Capture the cell that displays the provided text and extract its [x, y] central coordinate. 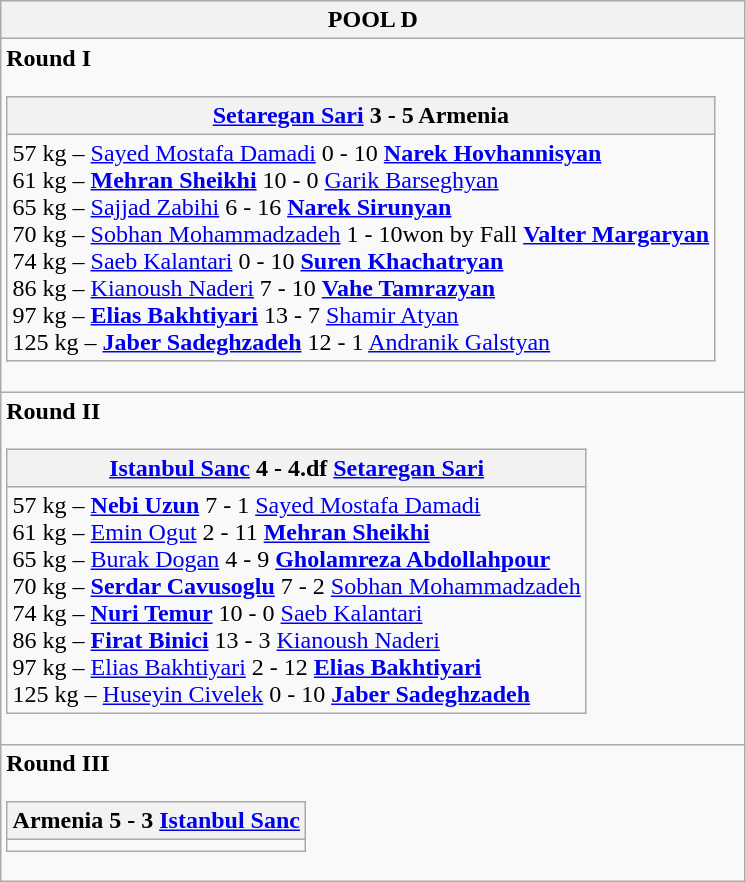
Armenia 5 - 3 Istanbul Sanc [156, 820]
POOL D [373, 20]
Round III Armenia 5 - 3 Istanbul Sanc [373, 812]
Setaregan Sari 3 - 5 Armenia [361, 115]
Istanbul Sanc 4 - 4.df Setaregan Sari [296, 468]
